Scan for the cell matching the given text and deliver its [x, y] coordinate at center. 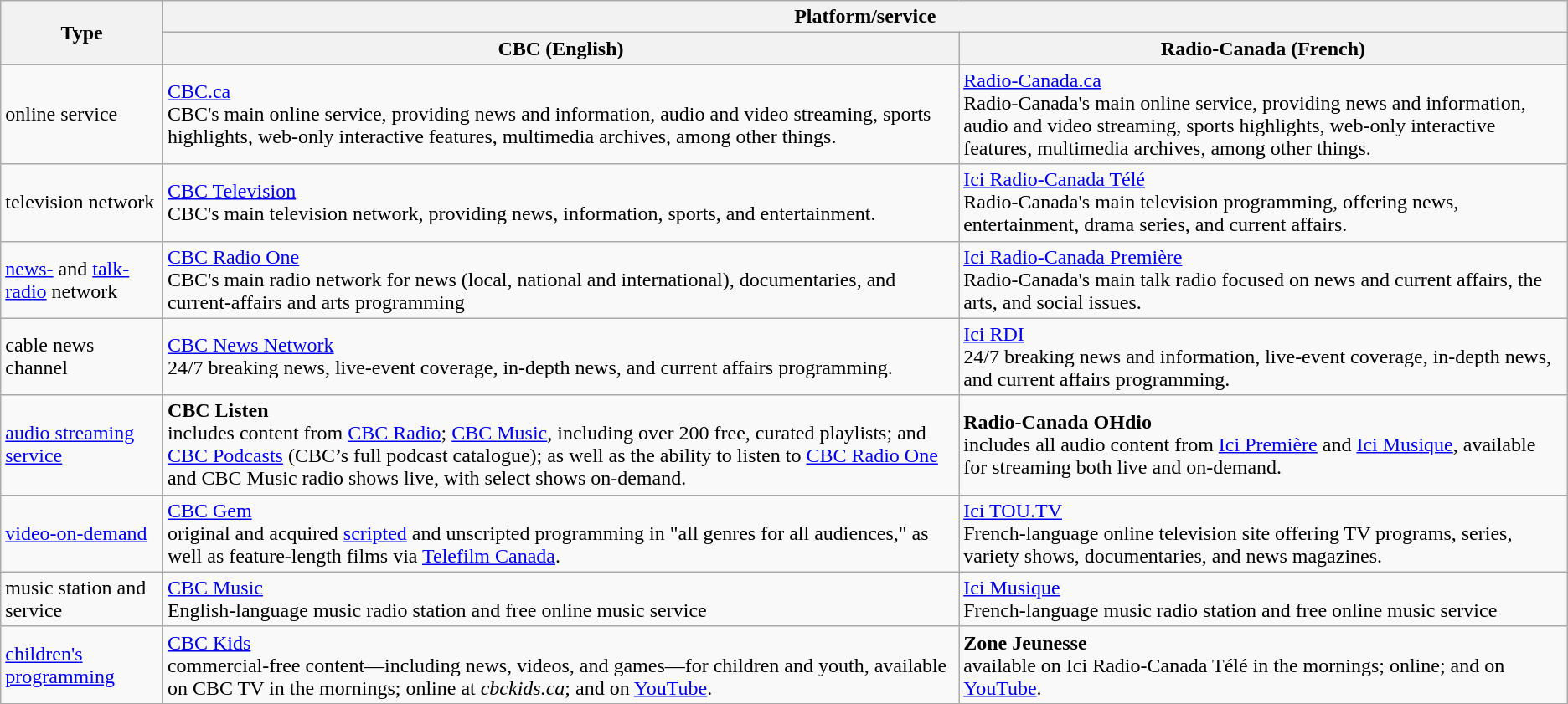
Platform/service [864, 17]
Ici MusiqueFrench-language music radio station and free online music service [1263, 599]
Zone Jeunesseavailable on Ici Radio-Canada Télé in the mornings; online; and on YouTube. [1263, 665]
Ici Radio-Canada PremièreRadio-Canada's main talk radio focused on news and current affairs, the arts, and social issues. [1263, 280]
Radio-Canada (French) [1263, 49]
video-on-demand [82, 533]
television network [82, 203]
online service [82, 114]
Ici Radio-Canada TéléRadio-Canada's main television programming, offering news, entertainment, drama series, and current affairs. [1263, 203]
Ici RDI24/7 breaking news and information, live-event coverage, in-depth news, and current affairs programming. [1263, 357]
CBC News Network24/7 breaking news, live-event coverage, in-depth news, and current affairs programming. [560, 357]
Ici TOU.TVFrench-language online television site offering TV programs, series, variety shows, documentaries, and news magazines. [1263, 533]
CBC Radio OneCBC's main radio network for news (local, national and international), documentaries, and current-affairs and arts programming [560, 280]
CBC TelevisionCBC's main television network, providing news, information, sports, and entertainment. [560, 203]
music station and service [82, 599]
children's programming [82, 665]
cable news channel [82, 357]
Radio-Canada OHdioincludes all audio content from Ici Première and Ici Musique, available for streaming both live and on-demand. [1263, 445]
news- and talk-radio network [82, 280]
Type [82, 33]
CBC (English) [560, 49]
CBC MusicEnglish-language music radio station and free online music service [560, 599]
audio streaming service [82, 445]
